Extract the [x, y] coordinate from the center of the cell holding the provided text.  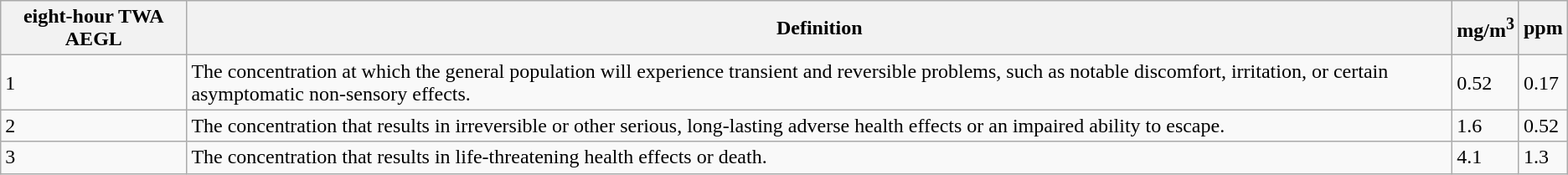
mg/m3 [1486, 28]
3 [94, 157]
The concentration that results in irreversible or other serious, long-lasting adverse health effects or an impaired ability to escape. [819, 126]
The concentration that results in life-threatening health effects or death. [819, 157]
0.17 [1543, 82]
Definition [819, 28]
4.1 [1486, 157]
ppm [1543, 28]
1.6 [1486, 126]
eight-hour TWA AEGL [94, 28]
1.3 [1543, 157]
1 [94, 82]
2 [94, 126]
